Identify which cell holds the provided text, then report its [x, y] central coordinate. 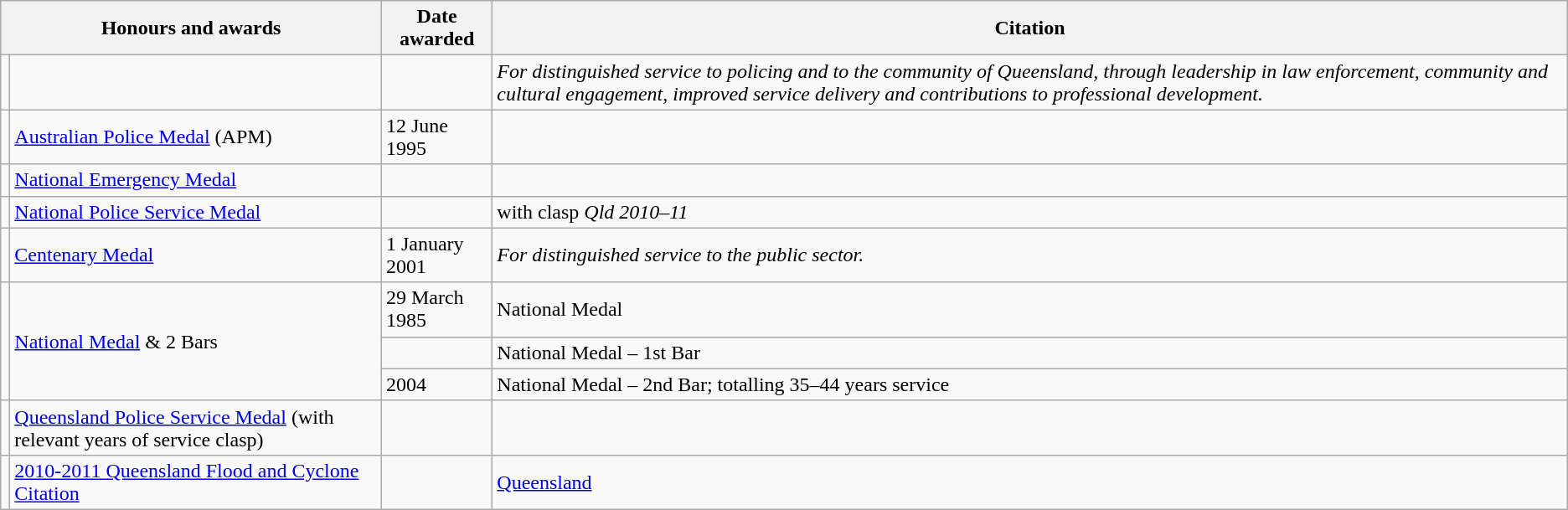
For distinguished service to the public sector. [1030, 255]
with clasp Qld 2010–11 [1030, 212]
1 January 2001 [436, 255]
Centenary Medal [196, 255]
National Emergency Medal [196, 180]
29 March 1985 [436, 310]
National Medal & 2 Bars [196, 342]
Honours and awards [191, 28]
12 June 1995 [436, 137]
National Medal – 2nd Bar; totalling 35–44 years service [1030, 384]
Queensland [1030, 482]
National Police Service Medal [196, 212]
Citation [1030, 28]
Australian Police Medal (APM) [196, 137]
National Medal – 1st Bar [1030, 353]
Date awarded [436, 28]
National Medal [1030, 310]
2004 [436, 384]
Queensland Police Service Medal (with relevant years of service clasp) [196, 427]
2010-2011 Queensland Flood and Cyclone Citation [196, 482]
